Detect which cell encompasses the target text, then output its (x, y) center coordinate. 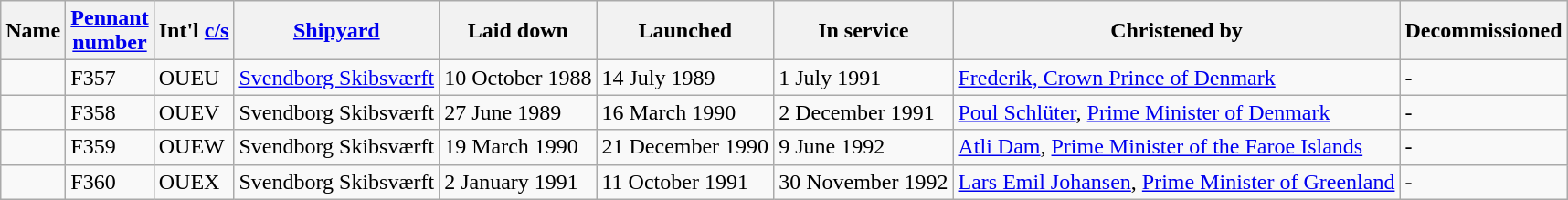
F358 (110, 112)
2 January 1991 (518, 182)
11 October 1991 (685, 182)
OUEW (194, 147)
Laid down (518, 31)
Launched (685, 31)
Name (33, 31)
Frederik, Crown Prince of Denmark (1177, 78)
9 June 1992 (863, 147)
Pennantnumber (110, 31)
Christened by (1177, 31)
In service (863, 31)
30 November 1992 (863, 182)
Int'l c/s (194, 31)
OUEX (194, 182)
Atli Dam, Prime Minister of the Faroe Islands (1177, 147)
Lars Emil Johansen, Prime Minister of Greenland (1177, 182)
F359 (110, 147)
Decommissioned (1484, 31)
Shipyard (336, 31)
10 October 1988 (518, 78)
19 March 1990 (518, 147)
Poul Schlüter, Prime Minister of Denmark (1177, 112)
OUEU (194, 78)
16 March 1990 (685, 112)
2 December 1991 (863, 112)
1 July 1991 (863, 78)
14 July 1989 (685, 78)
F360 (110, 182)
F357 (110, 78)
21 December 1990 (685, 147)
OUEV (194, 112)
27 June 1989 (518, 112)
